Return (X, Y) of the center of cell containing provided text 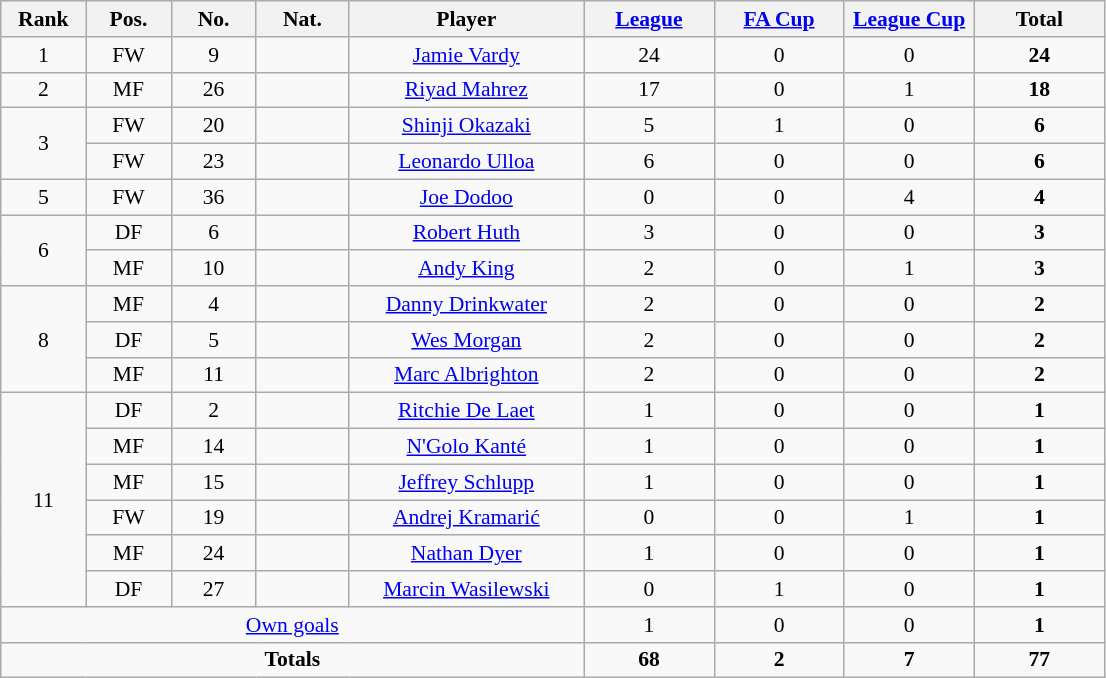
Marc Albrighton (466, 375)
68 (649, 660)
27 (214, 589)
Rank (44, 19)
Player (466, 19)
Total (1039, 19)
Joe Dodoo (466, 197)
Own goals (292, 625)
36 (214, 197)
23 (214, 162)
8 (44, 340)
Riyad Mahrez (466, 90)
Nat. (302, 19)
26 (214, 90)
15 (214, 482)
7 (909, 660)
18 (1039, 90)
League Cup (909, 19)
Nathan Dyer (466, 554)
19 (214, 518)
Pos. (128, 19)
20 (214, 126)
Ritchie De Laet (466, 411)
9 (214, 55)
FA Cup (779, 19)
Jeffrey Schlupp (466, 482)
Danny Drinkwater (466, 304)
Leonardo Ulloa (466, 162)
Robert Huth (466, 233)
N'Golo Kanté (466, 447)
Wes Morgan (466, 340)
No. (214, 19)
Totals (292, 660)
14 (214, 447)
Marcin Wasilewski (466, 589)
Shinji Okazaki (466, 126)
League (649, 19)
77 (1039, 660)
17 (649, 90)
Jamie Vardy (466, 55)
Andrej Kramarić (466, 518)
Andy King (466, 269)
10 (214, 269)
